Detect which cell encompasses the target text, then output its (X, Y) center coordinate. 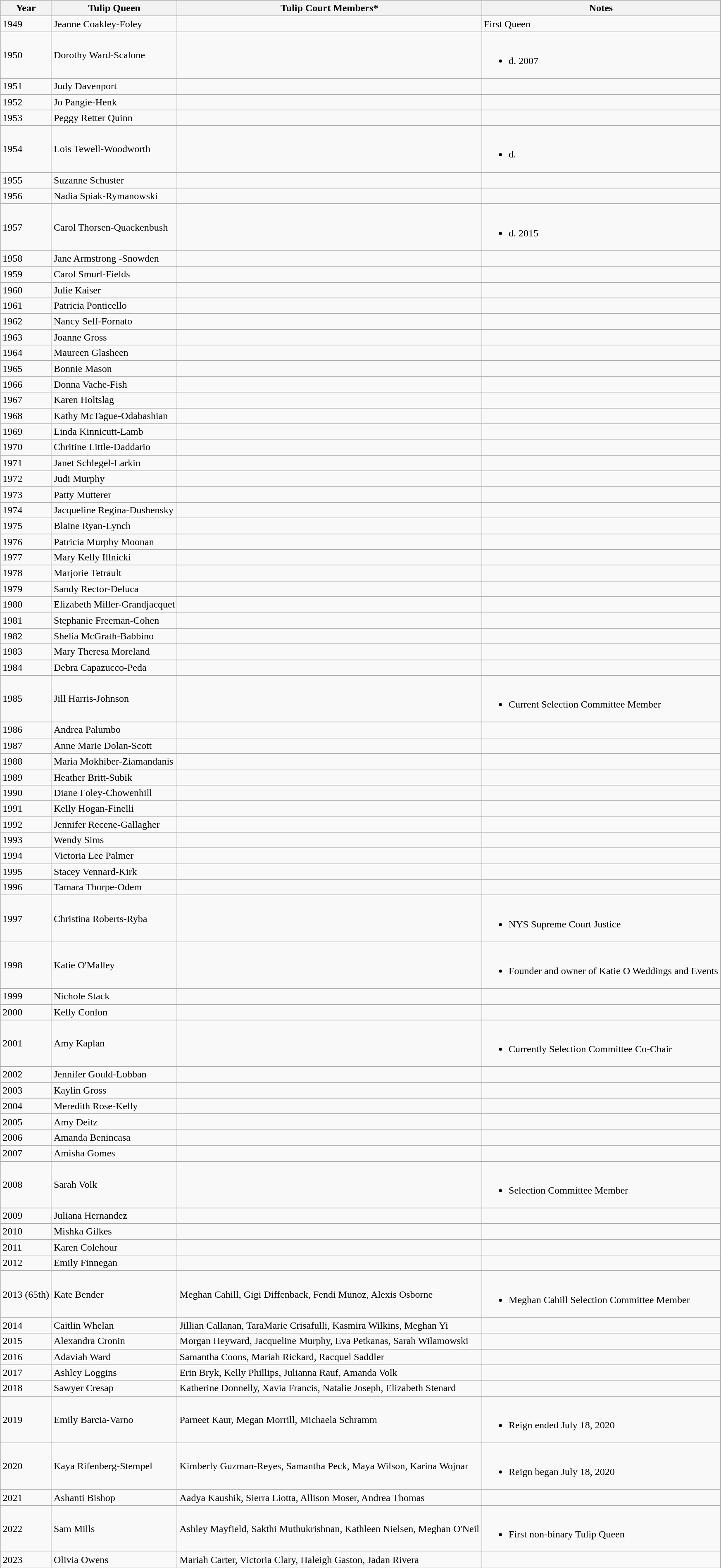
Currently Selection Committee Co-Chair (601, 1043)
Sarah Volk (114, 1184)
2021 (26, 1497)
Ashanti Bishop (114, 1497)
2023 (26, 1560)
2015 (26, 1341)
2020 (26, 1466)
Nancy Self-Fornato (114, 322)
1950 (26, 55)
Meghan Cahill, Gigi Diffenback, Fendi Munoz, Alexis Osborne (330, 1294)
2016 (26, 1357)
Meredith Rose-Kelly (114, 1106)
Nichole Stack (114, 996)
2010 (26, 1232)
Erin Bryk, Kelly Phillips, Julianna Rauf, Amanda Volk (330, 1373)
Diane Foley-Chowenhill (114, 793)
Karen Colehour (114, 1247)
2012 (26, 1263)
1997 (26, 918)
Wendy Sims (114, 840)
1983 (26, 652)
1973 (26, 494)
1962 (26, 322)
2000 (26, 1012)
First non-binary Tulip Queen (601, 1528)
Mary Kelly Illnicki (114, 558)
2011 (26, 1247)
1998 (26, 965)
Judi Murphy (114, 479)
Jo Pangie-Henk (114, 102)
Kelly Hogan-Finelli (114, 808)
Amisha Gomes (114, 1153)
First Queen (601, 24)
Kathy McTague-Odabashian (114, 416)
1954 (26, 149)
Jane Armstrong -Snowden (114, 258)
Nadia Spiak-Rymanowski (114, 196)
Katie O'Malley (114, 965)
Olivia Owens (114, 1560)
Donna Vache-Fish (114, 384)
1995 (26, 872)
1972 (26, 479)
Samantha Coons, Mariah Rickard, Racquel Saddler (330, 1357)
Katherine Donnelly, Xavia Francis, Natalie Joseph, Elizabeth Stenard (330, 1388)
Selection Committee Member (601, 1184)
Amy Kaplan (114, 1043)
Dorothy Ward-Scalone (114, 55)
1986 (26, 730)
Kate Bender (114, 1294)
Jennifer Gould-Lobban (114, 1075)
Kelly Conlon (114, 1012)
Meghan Cahill Selection Committee Member (601, 1294)
Carol Thorsen-Quackenbush (114, 227)
2006 (26, 1137)
1976 (26, 542)
1960 (26, 290)
1999 (26, 996)
Andrea Palumbo (114, 730)
1970 (26, 447)
Jillian Callanan, TaraMarie Crisafulli, Kasmira Wilkins, Meghan Yi (330, 1325)
Adaviah Ward (114, 1357)
d. 2015 (601, 227)
Marjorie Tetrault (114, 573)
Founder and owner of Katie O Weddings and Events (601, 965)
Aadya Kaushik, Sierra Liotta, Allison Moser, Andrea Thomas (330, 1497)
1971 (26, 463)
1951 (26, 86)
Anne Marie Dolan-Scott (114, 746)
Julie Kaiser (114, 290)
Caitlin Whelan (114, 1325)
Judy Davenport (114, 86)
1955 (26, 180)
2018 (26, 1388)
Kimberly Guzman-Reyes, Samantha Peck, Maya Wilson, Karina Wojnar (330, 1466)
2003 (26, 1090)
Jennifer Recene-Gallagher (114, 825)
Reign ended July 18, 2020 (601, 1419)
Alexandra Cronin (114, 1341)
Victoria Lee Palmer (114, 856)
1980 (26, 605)
Suzanne Schuster (114, 180)
Sandy Rector-Deluca (114, 589)
Jill Harris-Johnson (114, 698)
1981 (26, 620)
2022 (26, 1528)
Mary Theresa Moreland (114, 652)
Ashley Loggins (114, 1373)
Ashley Mayfield, Sakthi Muthukrishnan, Kathleen Nielsen, Meghan O'Neil (330, 1528)
2002 (26, 1075)
1978 (26, 573)
Sam Mills (114, 1528)
Emily Barcia-Varno (114, 1419)
Patricia Ponticello (114, 306)
1966 (26, 384)
2019 (26, 1419)
1964 (26, 353)
2013 (65th) (26, 1294)
2008 (26, 1184)
Blaine Ryan-Lynch (114, 526)
Amanda Benincasa (114, 1137)
Stephanie Freeman-Cohen (114, 620)
1965 (26, 369)
d. 2007 (601, 55)
Reign began July 18, 2020 (601, 1466)
Karen Holtslag (114, 400)
Amy Deitz (114, 1122)
1961 (26, 306)
1984 (26, 667)
Elizabeth Miller-Grandjacquet (114, 605)
Heather Britt-Subik (114, 777)
d. (601, 149)
1989 (26, 777)
2009 (26, 1216)
Janet Schlegel-Larkin (114, 463)
2001 (26, 1043)
Current Selection Committee Member (601, 698)
1979 (26, 589)
Kaya Rifenberg-Stempel (114, 1466)
1959 (26, 274)
1956 (26, 196)
Maureen Glasheen (114, 353)
1975 (26, 526)
1949 (26, 24)
Jacqueline Regina-Dushensky (114, 510)
2017 (26, 1373)
1963 (26, 337)
1982 (26, 636)
Shelia McGrath-Babbino (114, 636)
Patricia Murphy Moonan (114, 542)
Juliana Hernandez (114, 1216)
Year (26, 8)
2004 (26, 1106)
Emily Finnegan (114, 1263)
Linda Kinnicutt-Lamb (114, 431)
1990 (26, 793)
Mishka Gilkes (114, 1232)
1977 (26, 558)
1957 (26, 227)
2014 (26, 1325)
Kaylin Gross (114, 1090)
Mariah Carter, Victoria Clary, Haleigh Gaston, Jadan Rivera (330, 1560)
Bonnie Mason (114, 369)
Christina Roberts-Ryba (114, 918)
Morgan Heyward, Jacqueline Murphy, Eva Petkanas, Sarah Wilamowski (330, 1341)
1953 (26, 118)
Tulip Court Members* (330, 8)
Sawyer Cresap (114, 1388)
1991 (26, 808)
1988 (26, 761)
Debra Capazucco-Peda (114, 667)
Chritine Little-Daddario (114, 447)
1952 (26, 102)
Tulip Queen (114, 8)
Joanne Gross (114, 337)
1967 (26, 400)
2005 (26, 1122)
Notes (601, 8)
1987 (26, 746)
1993 (26, 840)
Maria Mokhiber-Ziamandanis (114, 761)
Jeanne Coakley-Foley (114, 24)
1968 (26, 416)
Peggy Retter Quinn (114, 118)
Carol Smurl-Fields (114, 274)
Parneet Kaur, Megan Morrill, Michaela Schramm (330, 1419)
1992 (26, 825)
Patty Mutterer (114, 494)
Tamara Thorpe-Odem (114, 887)
1994 (26, 856)
1996 (26, 887)
1958 (26, 258)
1974 (26, 510)
Stacey Vennard-Kirk (114, 872)
1969 (26, 431)
2007 (26, 1153)
Lois Tewell-Woodworth (114, 149)
NYS Supreme Court Justice (601, 918)
1985 (26, 698)
